Detect which cell encompasses the target text, then output its [X, Y] center coordinate. 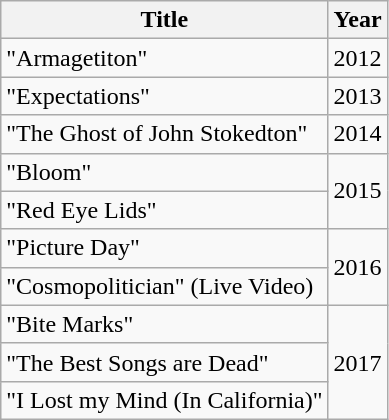
2015 [358, 191]
"The Ghost of John Stokedton" [164, 134]
2017 [358, 362]
"Expectations" [164, 96]
"Picture Day" [164, 248]
"Cosmopolitician" (Live Video) [164, 286]
"The Best Songs are Dead" [164, 362]
"Red Eye Lids" [164, 210]
Year [358, 20]
"Bloom" [164, 172]
Title [164, 20]
2013 [358, 96]
"Armagetiton" [164, 58]
2012 [358, 58]
2016 [358, 267]
2014 [358, 134]
"Bite Marks" [164, 324]
"I Lost my Mind (In California)" [164, 400]
